Capture the cell that displays the provided text and extract its [X, Y] central coordinate. 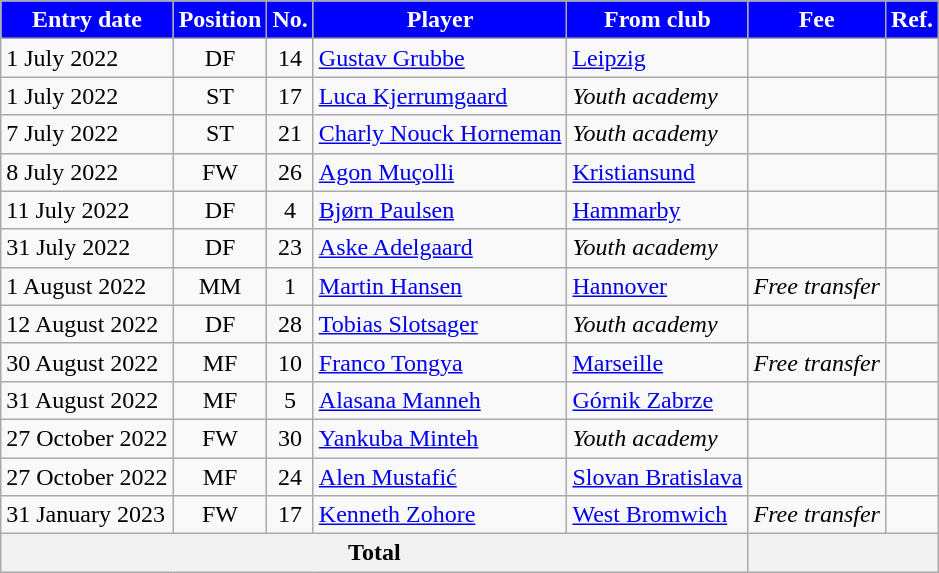
4 [290, 210]
30 [290, 438]
Luca Kjerrumgaard [440, 96]
Agon Muçolli [440, 172]
1 August 2022 [87, 286]
West Bromwich [658, 515]
28 [290, 324]
No. [290, 20]
7 July 2022 [87, 134]
Entry date [87, 20]
14 [290, 58]
21 [290, 134]
Position [220, 20]
From club [658, 20]
31 January 2023 [87, 515]
8 July 2022 [87, 172]
31 August 2022 [87, 400]
Player [440, 20]
Ref. [912, 20]
Yankuba Minteh [440, 438]
Slovan Bratislava [658, 477]
1 [290, 286]
Franco Tongya [440, 362]
23 [290, 248]
MM [220, 286]
30 August 2022 [87, 362]
Hannover [658, 286]
Bjørn Paulsen [440, 210]
Fee [816, 20]
Total [374, 553]
Kristiansund [658, 172]
12 August 2022 [87, 324]
10 [290, 362]
Tobias Slotsager [440, 324]
Alasana Manneh [440, 400]
Alen Mustafić [440, 477]
11 July 2022 [87, 210]
31 July 2022 [87, 248]
Marseille [658, 362]
Kenneth Zohore [440, 515]
5 [290, 400]
Gustav Grubbe [440, 58]
Martin Hansen [440, 286]
Charly Nouck Horneman [440, 134]
Aske Adelgaard [440, 248]
Górnik Zabrze [658, 400]
Leipzig [658, 58]
Hammarby [658, 210]
26 [290, 172]
24 [290, 477]
